From the cell containing the given text, extract its center point as [x, y] coordinate. 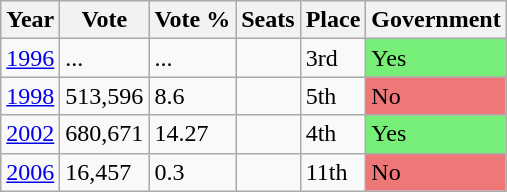
11th [333, 172]
Place [333, 20]
680,671 [104, 134]
1998 [30, 96]
4th [333, 134]
1996 [30, 58]
3rd [333, 58]
Year [30, 20]
5th [333, 96]
8.6 [192, 96]
2006 [30, 172]
Government [436, 20]
Seats [268, 20]
Vote [104, 20]
16,457 [104, 172]
513,596 [104, 96]
14.27 [192, 134]
0.3 [192, 172]
2002 [30, 134]
Vote % [192, 20]
